Determine the [x, y] coordinate at the center of the cell enclosing the given text.  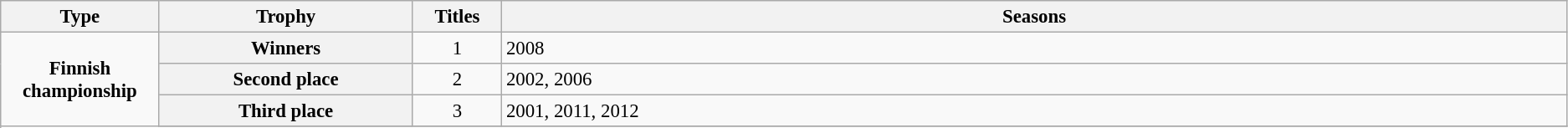
Finnish championship [80, 80]
Trophy [286, 17]
Titles [457, 17]
2002, 2006 [1034, 79]
2001, 2011, 2012 [1034, 111]
3 [457, 111]
Type [80, 17]
Second place [286, 79]
1 [457, 49]
Third place [286, 111]
2 [457, 79]
2008 [1034, 49]
Winners [286, 49]
Seasons [1034, 17]
